Pinpoint the cell where the given text exists, returning its [X, Y] midpoint coordinate. 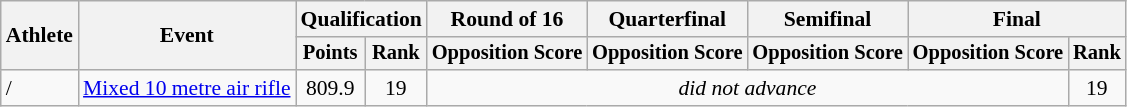
Event [187, 36]
Semifinal [827, 19]
Final [1017, 19]
Athlete [40, 36]
/ [40, 88]
Round of 16 [507, 19]
Qualification [362, 19]
did not advance [748, 88]
Quarterfinal [667, 19]
Points [330, 54]
Mixed 10 metre air rifle [187, 88]
809.9 [330, 88]
